Identify which cell holds the provided text, then report its (x, y) central coordinate. 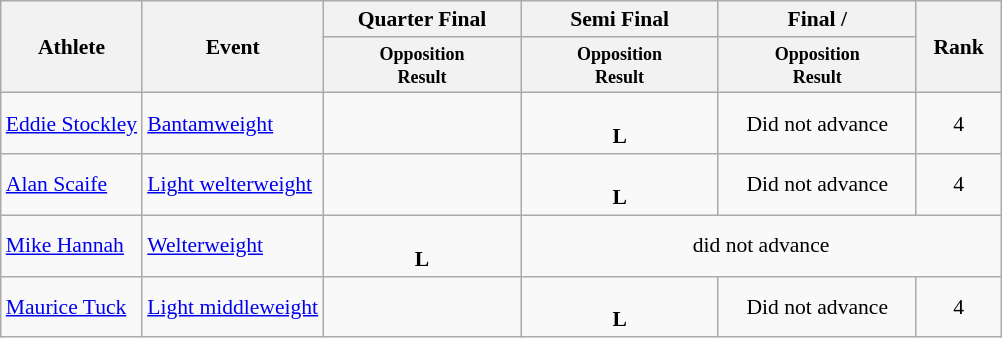
Light welterweight (232, 184)
Athlete (72, 47)
Rank (958, 47)
Eddie Stockley (72, 124)
Alan Scaife (72, 184)
Event (232, 47)
Semi Final (620, 19)
Mike Hannah (72, 246)
Quarter Final (422, 19)
Maurice Tuck (72, 306)
did not advance (761, 246)
Bantamweight (232, 124)
Light middleweight (232, 306)
Welterweight (232, 246)
Final / (817, 19)
